Search for the cell housing the specified text and yield its (x, y) center coordinate. 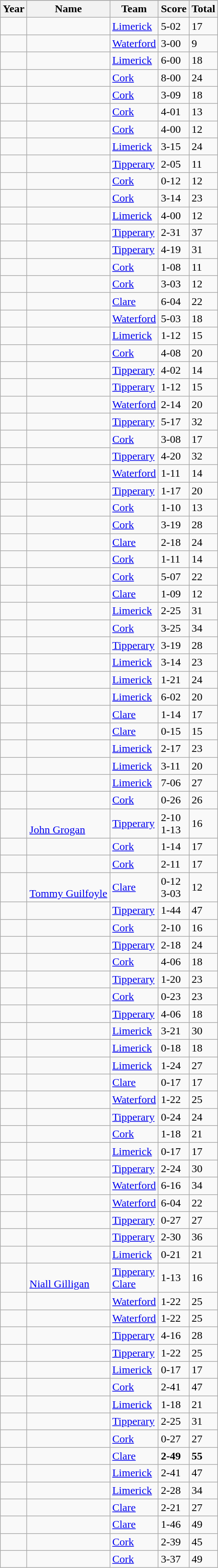
4-19 (174, 250)
2-10 (174, 928)
0-123-03 (174, 887)
9 (204, 43)
26 (204, 800)
0-18 (174, 1048)
1-13 (174, 1278)
0-12 (174, 181)
Score (174, 9)
3-25 (174, 628)
0-26 (174, 800)
4-08 (174, 353)
55 (204, 1456)
37 (204, 233)
2-49 (174, 1456)
2-28 (174, 1490)
7-06 (174, 783)
3-03 (174, 284)
Name (69, 9)
Tommy Guilfoyle (69, 887)
2-17 (174, 748)
1-08 (174, 267)
3-00 (174, 43)
6-02 (174, 697)
1-09 (174, 594)
John Grogan (69, 823)
1-46 (174, 1525)
3-11 (174, 766)
4-02 (174, 370)
3-09 (174, 95)
3-08 (174, 439)
0-15 (174, 731)
Total (204, 9)
1-24 (174, 1065)
2-21 (174, 1507)
Niall Gilligan (69, 1278)
1-10 (174, 508)
3-15 (174, 146)
36 (204, 1237)
2-101-13 (174, 823)
2-24 (174, 1169)
1-17 (174, 490)
2-11 (174, 864)
5-03 (174, 319)
45 (204, 1542)
2-14 (174, 404)
1-20 (174, 979)
0-21 (174, 1254)
5-07 (174, 577)
1-21 (174, 680)
Year (14, 9)
2-31 (174, 233)
6-00 (174, 61)
2-30 (174, 1237)
5-02 (174, 26)
5-17 (174, 422)
6-16 (174, 1186)
2-39 (174, 1542)
1-44 (174, 911)
4-01 (174, 112)
3-21 (174, 1031)
4-20 (174, 456)
8-00 (174, 78)
4-16 (174, 1335)
0-24 (174, 1117)
2-05 (174, 164)
TipperaryClare (134, 1278)
0-23 (174, 996)
3-37 (174, 1559)
Team (134, 9)
